Extract the (x, y) coordinate from the center of the cell holding the provided text.  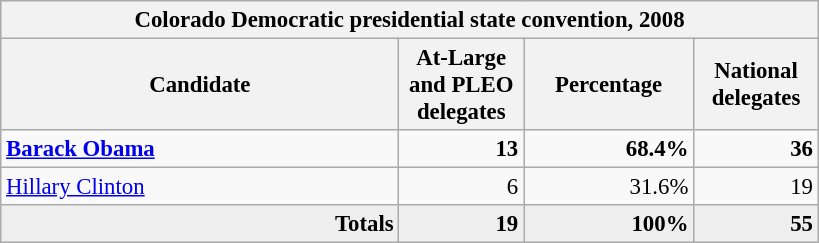
Hillary Clinton (200, 187)
At-Large and PLEO delegates (462, 85)
Candidate (200, 85)
6 (462, 187)
13 (462, 149)
31.6% (609, 187)
Percentage (609, 85)
68.4% (609, 149)
Colorado Democratic presidential state convention, 2008 (410, 20)
100% (609, 224)
36 (756, 149)
55 (756, 224)
National delegates (756, 85)
Totals (200, 224)
Barack Obama (200, 149)
